Search for the cell housing the specified text and yield its (x, y) center coordinate. 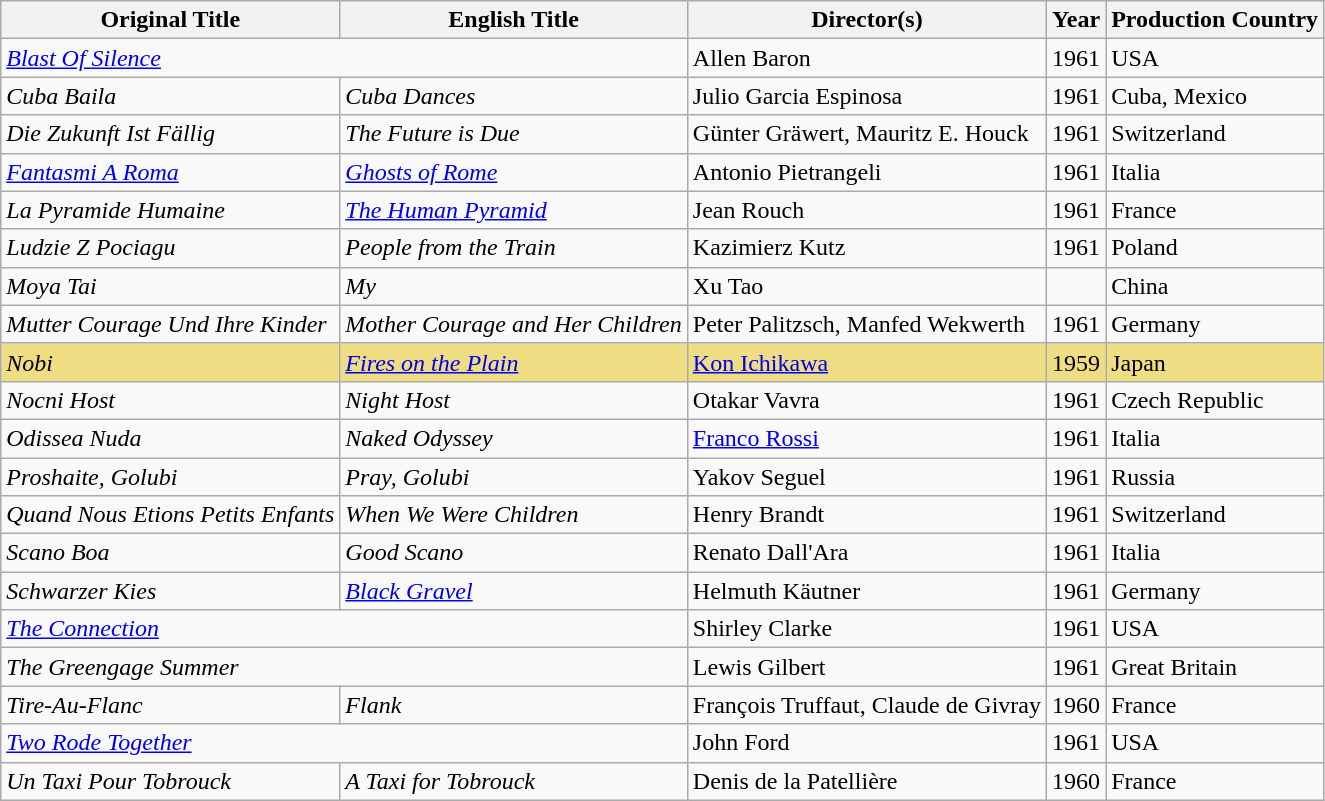
Flank (514, 705)
My (514, 286)
Kazimierz Kutz (866, 248)
Shirley Clarke (866, 629)
Mutter Courage Und Ihre Kinder (170, 324)
The Human Pyramid (514, 210)
Two Rode Together (344, 743)
People from the Train (514, 248)
Cuba Dances (514, 96)
Russia (1215, 477)
Cuba Baila (170, 96)
Blast Of Silence (344, 58)
Good Scano (514, 553)
Peter Palitzsch, Manfed Wekwerth (866, 324)
The Greengage Summer (344, 667)
Xu Tao (866, 286)
Odissea Nuda (170, 438)
Fires on the Plain (514, 362)
Great Britain (1215, 667)
Ghosts of Rome (514, 172)
Japan (1215, 362)
François Truffaut, Claude de Givray (866, 705)
Nocni Host (170, 400)
Die Zukunft Ist Fällig (170, 134)
Schwarzer Kies (170, 591)
Moya Tai (170, 286)
Night Host (514, 400)
Poland (1215, 248)
Renato Dall'Ara (866, 553)
Director(s) (866, 20)
Pray, Golubi (514, 477)
Czech Republic (1215, 400)
The Future is Due (514, 134)
Production Country (1215, 20)
Original Title (170, 20)
Helmuth Käutner (866, 591)
Jean Rouch (866, 210)
Black Gravel (514, 591)
La Pyramide Humaine (170, 210)
Julio Garcia Espinosa (866, 96)
Kon Ichikawa (866, 362)
A Taxi for Tobrouck (514, 781)
English Title (514, 20)
Quand Nous Etions Petits Enfants (170, 515)
Fantasmi A Roma (170, 172)
Cuba, Mexico (1215, 96)
Un Taxi Pour Tobrouck (170, 781)
Yakov Seguel (866, 477)
Lewis Gilbert (866, 667)
Mother Courage and Her Children (514, 324)
Allen Baron (866, 58)
Tire-Au-Flanc (170, 705)
Otakar Vavra (866, 400)
1959 (1076, 362)
Antonio Pietrangeli (866, 172)
Proshaite, Golubi (170, 477)
Henry Brandt (866, 515)
When We Were Children (514, 515)
The Connection (344, 629)
Ludzie Z Pociagu (170, 248)
Scano Boa (170, 553)
Year (1076, 20)
Naked Odyssey (514, 438)
John Ford (866, 743)
Franco Rossi (866, 438)
China (1215, 286)
Nobi (170, 362)
Günter Gräwert, Mauritz E. Houck (866, 134)
Denis de la Patellière (866, 781)
